Return (X, Y) of the center of cell containing provided text 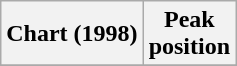
Peakposition (189, 34)
Chart (1998) (72, 34)
